Find where the given text appears and provide that cell's center as [X, Y] coordinate. 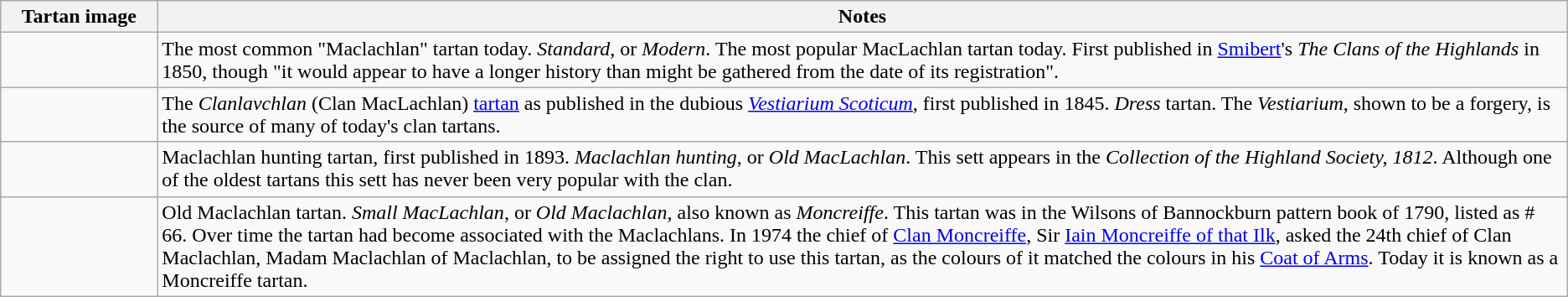
Notes [863, 17]
Tartan image [79, 17]
